Extract the (X, Y) coordinate from the center of the cell holding the provided text.  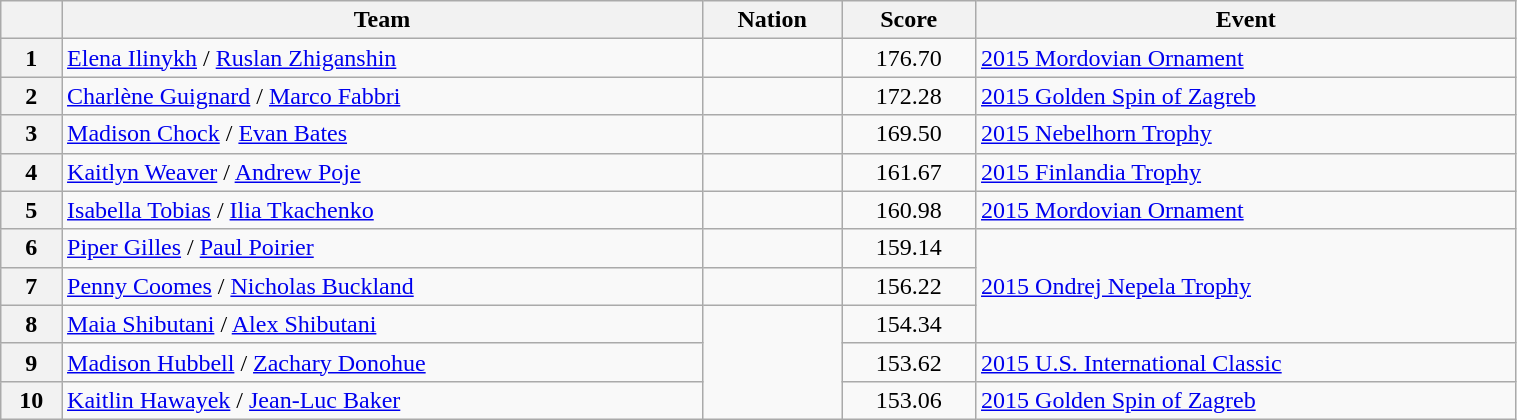
160.98 (909, 210)
Team (382, 20)
3 (32, 134)
2015 Finlandia Trophy (1246, 172)
Madison Hubbell / Zachary Donohue (382, 362)
6 (32, 248)
153.62 (909, 362)
Elena Ilinykh / Ruslan Zhiganshin (382, 58)
8 (32, 324)
172.28 (909, 96)
Kaitlyn Weaver / Andrew Poje (382, 172)
2015 Ondrej Nepela Trophy (1246, 286)
10 (32, 400)
5 (32, 210)
Maia Shibutani / Alex Shibutani (382, 324)
Kaitlin Hawayek / Jean-Luc Baker (382, 400)
161.67 (909, 172)
2015 U.S. International Classic (1246, 362)
153.06 (909, 400)
Penny Coomes / Nicholas Buckland (382, 286)
9 (32, 362)
2015 Nebelhorn Trophy (1246, 134)
Charlène Guignard / Marco Fabbri (382, 96)
156.22 (909, 286)
Score (909, 20)
159.14 (909, 248)
Event (1246, 20)
4 (32, 172)
176.70 (909, 58)
Isabella Tobias / Ilia Tkachenko (382, 210)
7 (32, 286)
Nation (772, 20)
Piper Gilles / Paul Poirier (382, 248)
1 (32, 58)
169.50 (909, 134)
2 (32, 96)
154.34 (909, 324)
Madison Chock / Evan Bates (382, 134)
